Search for the cell housing the specified text and yield its (x, y) center coordinate. 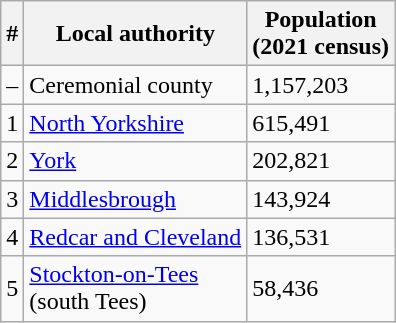
136,531 (321, 237)
1,157,203 (321, 85)
2 (12, 161)
3 (12, 199)
Population(2021 census) (321, 34)
York (136, 161)
Local authority (136, 34)
58,436 (321, 288)
North Yorkshire (136, 123)
– (12, 85)
Stockton-on-Tees(south Tees) (136, 288)
5 (12, 288)
143,924 (321, 199)
202,821 (321, 161)
4 (12, 237)
# (12, 34)
Middlesbrough (136, 199)
Redcar and Cleveland (136, 237)
615,491 (321, 123)
Ceremonial county (136, 85)
1 (12, 123)
